Output the [x, y] coordinate of the center of the cell containing the given text.  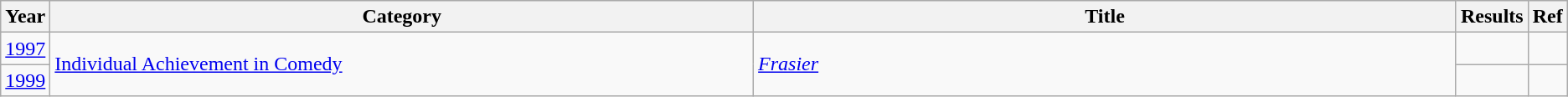
Frasier [1106, 64]
Title [1106, 17]
Category [402, 17]
Ref [1548, 17]
1997 [25, 48]
Year [25, 17]
Individual Achievement in Comedy [402, 64]
1999 [25, 80]
Results [1492, 17]
